Capture the cell that displays the provided text and extract its (x, y) central coordinate. 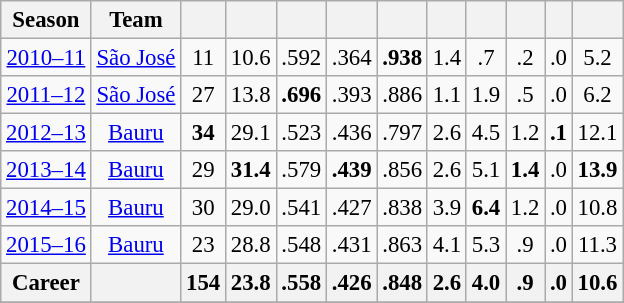
4.1 (446, 245)
2013–14 (46, 170)
.838 (402, 208)
.7 (486, 58)
.579 (301, 170)
29 (204, 170)
2014–15 (46, 208)
.426 (351, 283)
.856 (402, 170)
30 (204, 208)
.797 (402, 133)
28.8 (251, 245)
Team (136, 20)
29.0 (251, 208)
4.5 (486, 133)
2011–12 (46, 95)
.439 (351, 170)
.886 (402, 95)
11.3 (597, 245)
5.1 (486, 170)
.393 (351, 95)
4.0 (486, 283)
Season (46, 20)
23.8 (251, 283)
.592 (301, 58)
13.8 (251, 95)
6.2 (597, 95)
.558 (301, 283)
.364 (351, 58)
.436 (351, 133)
.523 (301, 133)
.5 (526, 95)
.1 (559, 133)
31.4 (251, 170)
.2 (526, 58)
.541 (301, 208)
3.9 (446, 208)
.427 (351, 208)
154 (204, 283)
1.1 (446, 95)
23 (204, 245)
.848 (402, 283)
5.2 (597, 58)
2010–11 (46, 58)
.696 (301, 95)
Career (46, 283)
.863 (402, 245)
.431 (351, 245)
27 (204, 95)
34 (204, 133)
1.9 (486, 95)
13.9 (597, 170)
11 (204, 58)
29.1 (251, 133)
5.3 (486, 245)
2015–16 (46, 245)
10.8 (597, 208)
2012–13 (46, 133)
6.4 (486, 208)
.938 (402, 58)
12.1 (597, 133)
.548 (301, 245)
